Return the [X, Y] coordinate for the center point of the cell that contains the specified text.  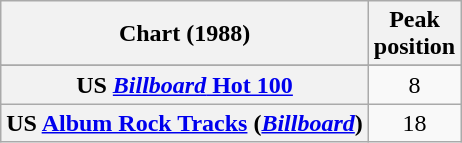
Chart (1988) [185, 34]
Peakposition [414, 34]
US Album Rock Tracks (Billboard) [185, 123]
8 [414, 85]
US Billboard Hot 100 [185, 85]
18 [414, 123]
